Extract the (X, Y) coordinate from the center of the cell holding the provided text.  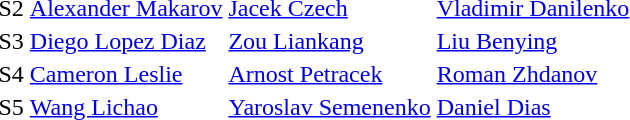
Diego Lopez Diaz (126, 41)
Cameron Leslie (126, 74)
Zou Liankang (330, 41)
Arnost Petracek (330, 74)
